Extract the (X, Y) coordinate from the center of the cell holding the provided text.  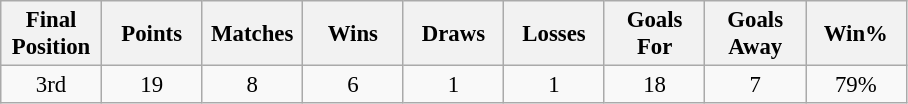
Draws (454, 34)
Goals For (654, 34)
Goals Away (756, 34)
Final Position (52, 34)
Wins (354, 34)
Points (152, 34)
19 (152, 85)
79% (856, 85)
Matches (252, 34)
18 (654, 85)
8 (252, 85)
6 (354, 85)
Losses (554, 34)
7 (756, 85)
3rd (52, 85)
Win% (856, 34)
